Find where the given text appears and provide that cell's center as (X, Y) coordinate. 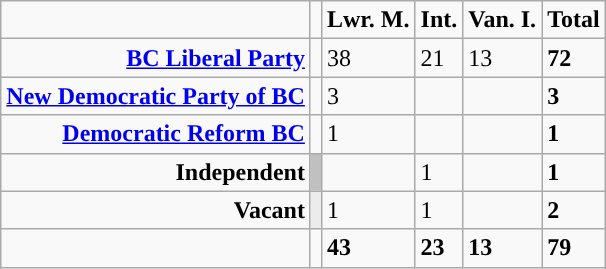
21 (439, 58)
Total (574, 20)
Independent (156, 172)
Van. I. (502, 20)
38 (368, 58)
2 (574, 210)
Vacant (156, 210)
72 (574, 58)
New Democratic Party of BC (156, 96)
43 (368, 248)
79 (574, 248)
Democratic Reform BC (156, 134)
Int. (439, 20)
23 (439, 248)
BC Liberal Party (156, 58)
Lwr. M. (368, 20)
